Detect which cell encompasses the target text, then output its [x, y] center coordinate. 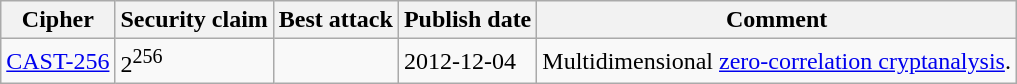
Security claim [194, 20]
2012-12-04 [467, 62]
2256 [194, 62]
Cipher [58, 20]
CAST-256 [58, 62]
Best attack [336, 20]
Multidimensional zero-correlation cryptanalysis. [777, 62]
Comment [777, 20]
Publish date [467, 20]
